Extract the (X, Y) coordinate from the center of the cell holding the provided text.  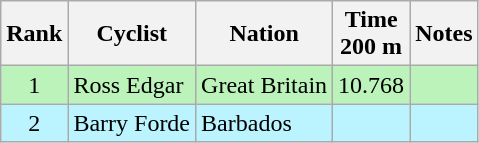
Rank (34, 34)
Time200 m (372, 34)
2 (34, 123)
1 (34, 85)
Cyclist (132, 34)
Ross Edgar (132, 85)
Great Britain (264, 85)
Barry Forde (132, 123)
Notes (444, 34)
Nation (264, 34)
10.768 (372, 85)
Barbados (264, 123)
